Provide the (x, y) coordinate of the cell's center where the given text is located.  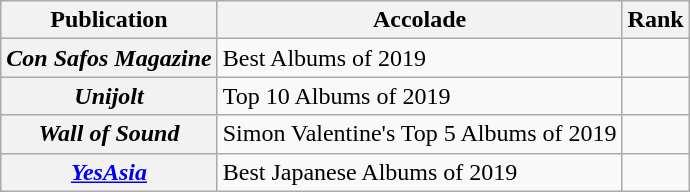
Best Albums of 2019 (420, 58)
YesAsia (109, 172)
Publication (109, 20)
Best Japanese Albums of 2019 (420, 172)
Simon Valentine's Top 5 Albums of 2019 (420, 134)
Rank (656, 20)
Unijolt (109, 96)
Top 10 Albums of 2019 (420, 96)
Con Safos Magazine (109, 58)
Wall of Sound (109, 134)
Accolade (420, 20)
